Determine the [x, y] coordinate at the center of the cell enclosing the given text.  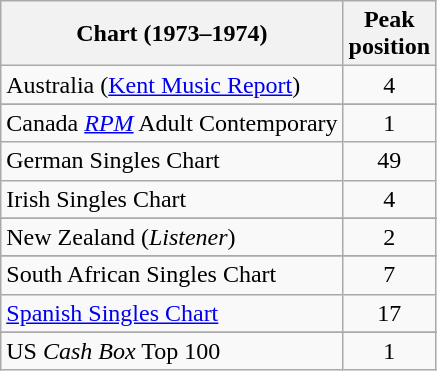
7 [389, 275]
New Zealand (Listener) [172, 237]
49 [389, 161]
Canada RPM Adult Contemporary [172, 123]
2 [389, 237]
Peakposition [389, 34]
US Cash Box Top 100 [172, 351]
Irish Singles Chart [172, 199]
Chart (1973–1974) [172, 34]
Spanish Singles Chart [172, 313]
Australia (Kent Music Report) [172, 85]
17 [389, 313]
German Singles Chart [172, 161]
South African Singles Chart [172, 275]
